From the cell containing the given text, extract its center point as [x, y] coordinate. 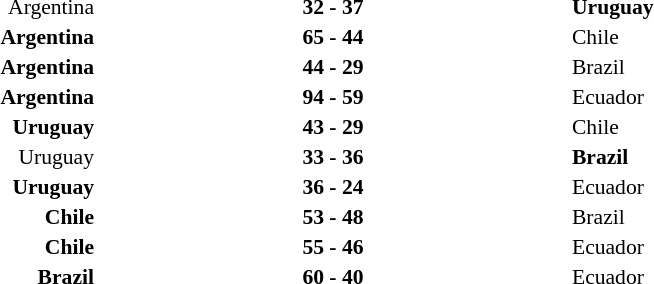
94 - 59 [333, 97]
33 - 36 [333, 157]
44 - 29 [333, 67]
43 - 29 [333, 127]
55 - 46 [333, 247]
36 - 24 [333, 187]
65 - 44 [333, 37]
53 - 48 [333, 217]
